Provide the (x, y) coordinate of the cell's center where the given text is located.  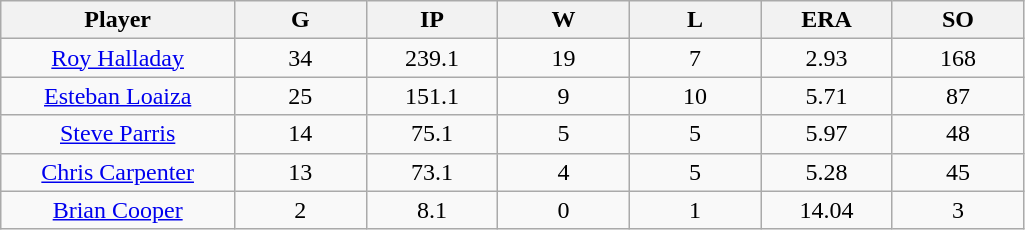
19 (564, 58)
SO (958, 20)
48 (958, 134)
5.97 (827, 134)
14.04 (827, 210)
3 (958, 210)
14 (301, 134)
45 (958, 172)
73.1 (432, 172)
Brian Cooper (118, 210)
87 (958, 96)
25 (301, 96)
1 (695, 210)
168 (958, 58)
ERA (827, 20)
5.28 (827, 172)
W (564, 20)
2.93 (827, 58)
7 (695, 58)
9 (564, 96)
4 (564, 172)
L (695, 20)
13 (301, 172)
G (301, 20)
151.1 (432, 96)
239.1 (432, 58)
IP (432, 20)
0 (564, 210)
Player (118, 20)
2 (301, 210)
Chris Carpenter (118, 172)
Roy Halladay (118, 58)
Steve Parris (118, 134)
Esteban Loaiza (118, 96)
10 (695, 96)
5.71 (827, 96)
34 (301, 58)
8.1 (432, 210)
75.1 (432, 134)
